Search for the cell housing the specified text and yield its [X, Y] center coordinate. 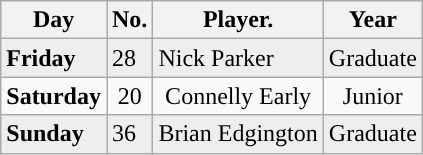
Year [372, 20]
Junior [372, 96]
28 [129, 58]
Sunday [54, 134]
Day [54, 20]
Brian Edgington [238, 134]
Player. [238, 20]
20 [129, 96]
Connelly Early [238, 96]
No. [129, 20]
Nick Parker [238, 58]
Saturday [54, 96]
36 [129, 134]
Friday [54, 58]
